Output the [x, y] coordinate of the center of the cell containing the given text.  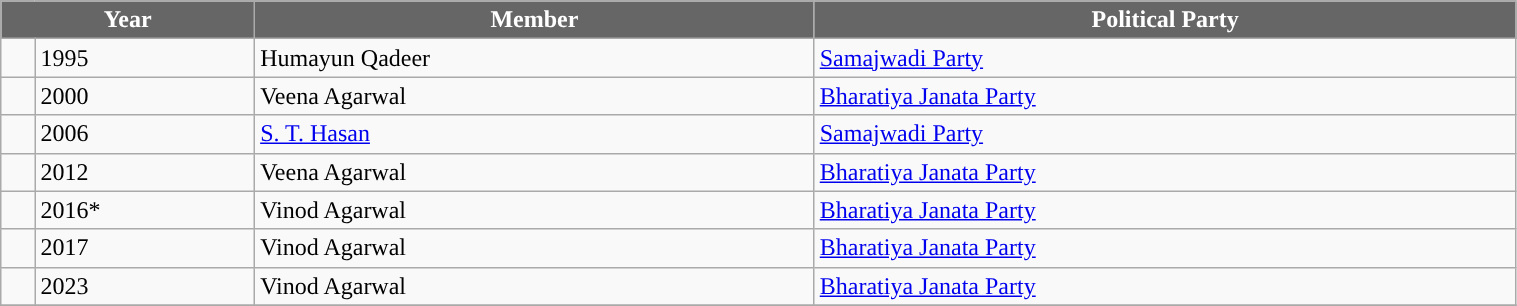
2017 [145, 248]
S. T. Hasan [535, 134]
Member [535, 20]
Political Party [1165, 20]
2016* [145, 210]
1995 [145, 58]
Year [128, 20]
2023 [145, 286]
Humayun Qadeer [535, 58]
2012 [145, 172]
2006 [145, 134]
2000 [145, 96]
